Capture the cell that displays the provided text and extract its (X, Y) central coordinate. 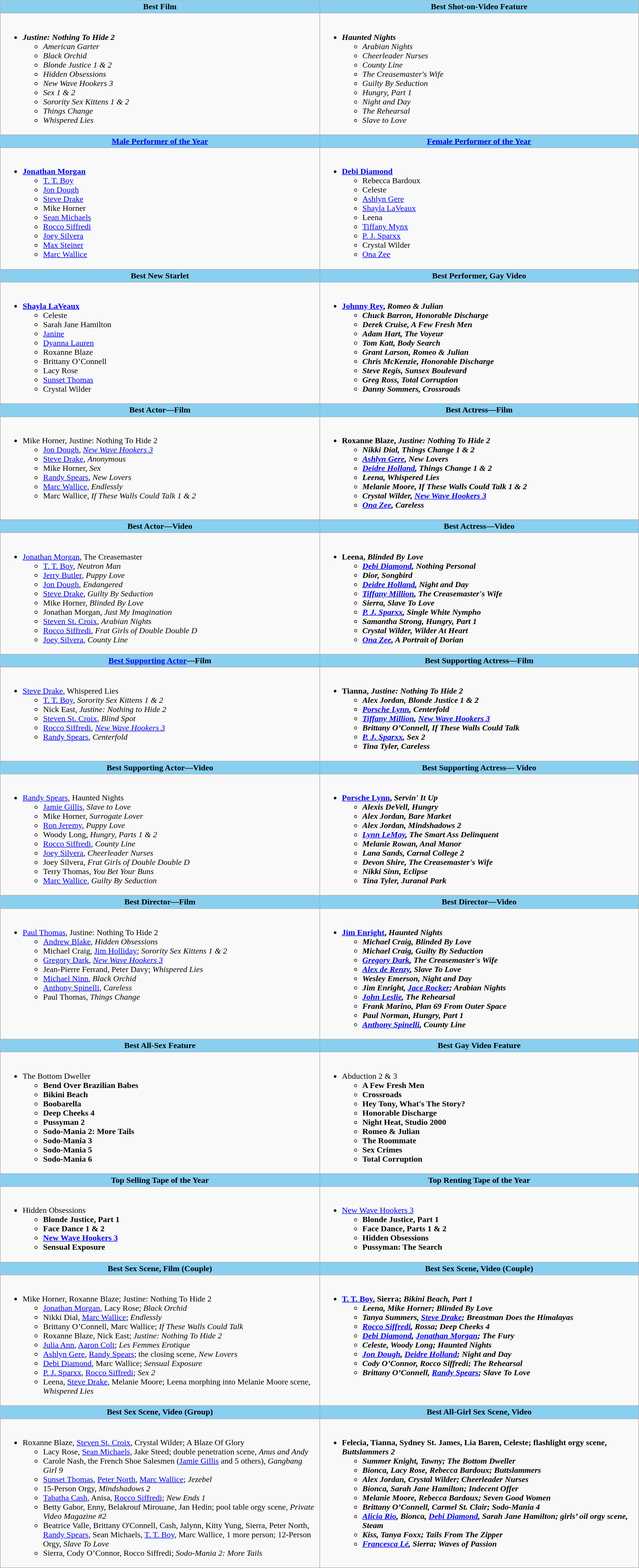
Shayla LaVeauxCelesteSarah Jane HamiltonJanineDyanna LaurenRoxanne BlazeBrittany O’ConnellLacy RoseSunset ThomasCrystal Wilder (160, 343)
Best Sex Scene, Film (Couple) (160, 1268)
Jonathan MorganT. T. BoyJon DoughSteve DrakeMike HornerSean MichaelsRocco SiffrediJoey SilveraMax SteinerMarc Wallice (160, 208)
Best Supporting Actor—Film (160, 660)
Top Selling Tape of the Year (160, 1180)
Best Actress—Film (479, 410)
Best Performer, Gay Video (479, 276)
Best New Starlet (160, 276)
Best Sex Scene, Video (Group) (160, 1412)
Best Supporting Actress— Video (479, 767)
Best All-Girl Sex Scene, Video (479, 1412)
Best Director—Video (479, 902)
Hidden ObsessionsBlonde Justice, Part 1Face Dance 1 & 2New Wave Hookers 3Sensual Exposure (160, 1224)
Best Supporting Actor—Video (160, 767)
The Bottom DwellerBend Over Brazilian BabesBikini BeachBoobarellaDeep Cheeks 4Pussyman 2Sodo-Mania 2: More TailsSodo-Mania 3Sodo-Mania 5Sodo-Mania 6 (160, 1113)
Best Actor—Film (160, 410)
Best Film (160, 7)
Best Shot-on-Video Feature (479, 7)
Top Renting Tape of the Year (479, 1180)
Debi DiamondRebecca BardouxCelesteAshlyn GereShayla LaVeauxLeenaTiffany MynxP. J. SparxxCrystal WilderOna Zee (479, 208)
Best Sex Scene, Video (Couple) (479, 1268)
Female Performer of the Year (479, 141)
Best Gay Video Feature (479, 1046)
Best All-Sex Feature (160, 1046)
Male Performer of the Year (160, 141)
New Wave Hookers 3Blonde Justice, Part 1Face Dance, Parts 1 & 2Hidden ObsessionsPussyman: The Search (479, 1224)
Best Director—Film (160, 902)
Best Actor—Video (160, 526)
Best Supporting Actress—Film (479, 660)
Best Actress—Video (479, 526)
